Scan for the cell matching the given text and deliver its [X, Y] coordinate at center. 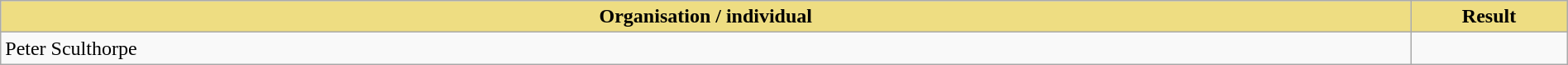
Result [1489, 17]
Peter Sculthorpe [706, 48]
Organisation / individual [706, 17]
